Identify which cell holds the provided text, then report its (x, y) central coordinate. 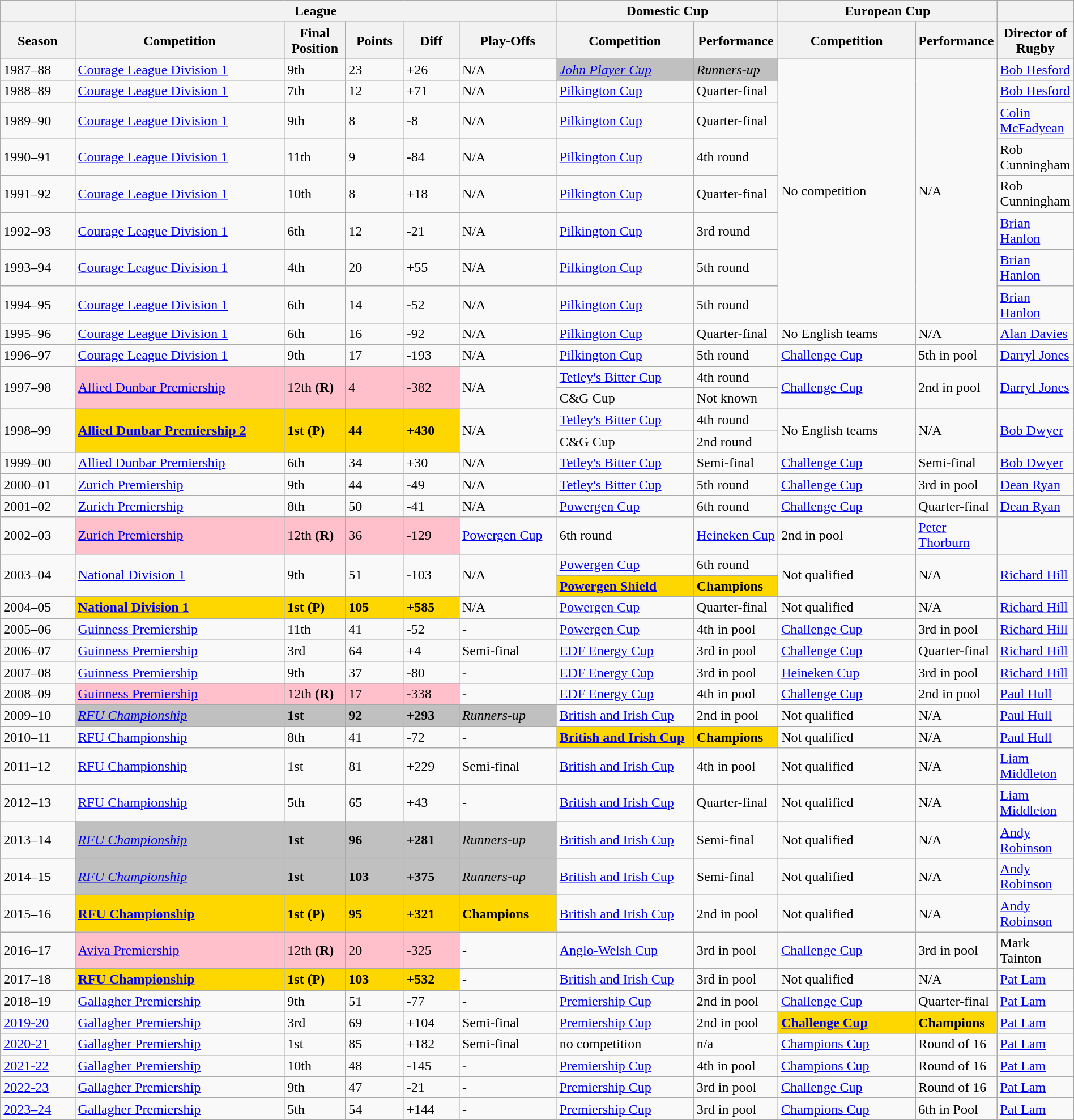
81 (374, 767)
European Cup (888, 11)
-72 (431, 737)
+18 (431, 194)
9 (374, 157)
+144 (431, 1109)
-103 (431, 575)
+55 (431, 267)
2006–07 (37, 651)
-338 (431, 694)
Alan Davies (1035, 334)
2014–15 (37, 877)
Season (37, 41)
4 (374, 387)
-145 (431, 1066)
n/a (735, 1044)
-325 (431, 950)
1991–92 (37, 194)
6th in Pool (956, 1109)
+182 (431, 1044)
-8 (431, 120)
-84 (431, 157)
2009–10 (37, 715)
2021-22 (37, 1066)
92 (374, 715)
65 (374, 803)
2nd round (735, 442)
no competition (625, 1044)
Play-Offs (508, 41)
1995–96 (37, 334)
2008–09 (37, 694)
1996–97 (37, 355)
Final Position (315, 41)
47 (374, 1087)
+104 (431, 1023)
1994–95 (37, 305)
1989–90 (37, 120)
+532 (431, 980)
2005–06 (37, 629)
-77 (431, 1001)
3rd round (735, 231)
Colin McFadyean (1035, 120)
96 (374, 840)
36 (374, 536)
1988–89 (37, 91)
Anglo-Welsh Cup (625, 950)
+43 (431, 803)
2019-20 (37, 1023)
-41 (431, 506)
1992–93 (37, 231)
Points (374, 41)
54 (374, 1109)
2017–18 (37, 980)
-129 (431, 536)
+4 (431, 651)
2015–16 (37, 914)
+30 (431, 463)
-382 (431, 387)
John Player Cup (625, 70)
+375 (431, 877)
+585 (431, 608)
2003–04 (37, 575)
34 (374, 463)
2001–02 (37, 506)
2013–14 (37, 840)
Mark Tainton (1035, 950)
1987–88 (37, 70)
2007–08 (37, 672)
95 (374, 914)
+26 (431, 70)
2020-21 (37, 1044)
Director of Rugby (1035, 41)
16 (374, 334)
League (316, 11)
1997–98 (37, 387)
2010–11 (37, 737)
Allied Dunbar Premiership 2 (180, 431)
2012–13 (37, 803)
No competition (847, 191)
Aviva Premiership (180, 950)
50 (374, 506)
37 (374, 672)
23 (374, 70)
1993–94 (37, 267)
-92 (431, 334)
-49 (431, 485)
1990–91 (37, 157)
+293 (431, 715)
Powergen Shield (625, 586)
69 (374, 1023)
+229 (431, 767)
14 (374, 305)
1998–99 (37, 431)
Peter Thorburn (956, 536)
2022-23 (37, 1087)
Domestic Cup (667, 11)
Diff (431, 41)
5th in pool (956, 355)
2004–05 (37, 608)
2018–19 (37, 1001)
+71 (431, 91)
4th (315, 267)
7th (315, 91)
2016–17 (37, 950)
+321 (431, 914)
-193 (431, 355)
105 (374, 608)
+281 (431, 840)
2000–01 (37, 485)
48 (374, 1066)
64 (374, 651)
2002–03 (37, 536)
1999–00 (37, 463)
85 (374, 1044)
2011–12 (37, 767)
+430 (431, 431)
2023–24 (37, 1109)
Not known (735, 399)
-80 (431, 672)
